Search for the cell housing the specified text and yield its (x, y) center coordinate. 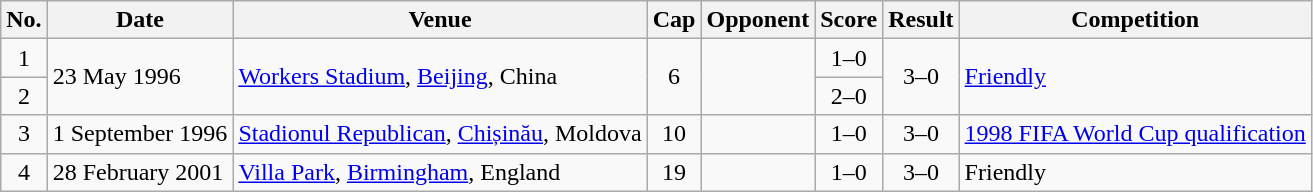
1 (24, 58)
Competition (1135, 20)
Cap (674, 20)
Venue (440, 20)
Date (140, 20)
1 September 1996 (140, 134)
Opponent (758, 20)
No. (24, 20)
10 (674, 134)
28 February 2001 (140, 172)
Stadionul Republican, Chișinău, Moldova (440, 134)
19 (674, 172)
2 (24, 96)
23 May 1996 (140, 77)
2–0 (849, 96)
3 (24, 134)
4 (24, 172)
Workers Stadium, Beijing, China (440, 77)
Villa Park, Birmingham, England (440, 172)
6 (674, 77)
1998 FIFA World Cup qualification (1135, 134)
Score (849, 20)
Result (921, 20)
